Pinpoint the cell where the given text exists, returning its [X, Y] midpoint coordinate. 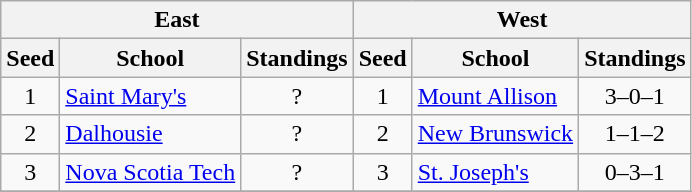
Saint Mary's [150, 96]
St. Joseph's [495, 172]
Mount Allison [495, 96]
New Brunswick [495, 134]
Dalhousie [150, 134]
0–3–1 [635, 172]
3–0–1 [635, 96]
Nova Scotia Tech [150, 172]
West [522, 20]
1–1–2 [635, 134]
East [177, 20]
